Return [X, Y] of the center of cell containing provided text 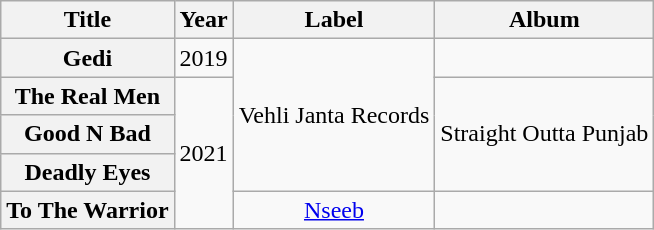
Vehli Janta Records [334, 115]
Album [544, 20]
The Real Men [88, 96]
2019 [204, 58]
Gedi [88, 58]
Deadly Eyes [88, 172]
Year [204, 20]
Good N Bad [88, 134]
Nseeb [334, 210]
To The Warrior [88, 210]
Title [88, 20]
Straight Outta Punjab [544, 134]
Label [334, 20]
2021 [204, 153]
